Identify which cell holds the provided text, then report its [x, y] central coordinate. 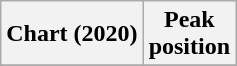
Chart (2020) [72, 34]
Peakposition [189, 34]
